Locate the cell with the specified text and output its [X, Y] center coordinate. 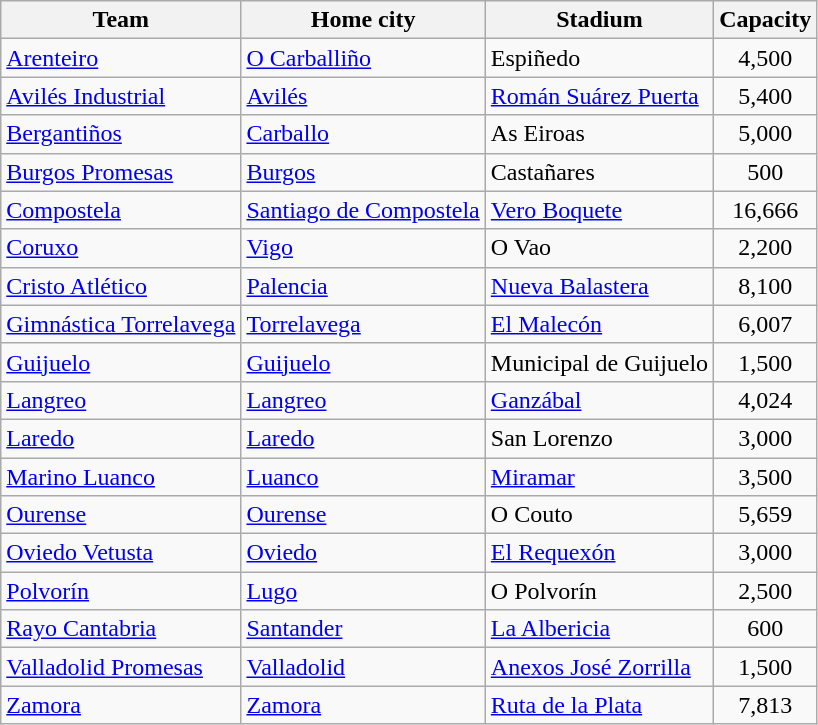
2,200 [766, 248]
O Couto [599, 515]
Santiago de Compostela [363, 210]
El Malecón [599, 324]
Coruxo [121, 248]
Palencia [363, 286]
7,813 [766, 705]
8,100 [766, 286]
6,007 [766, 324]
500 [766, 172]
Stadium [599, 20]
As Eiroas [599, 134]
Avilés Industrial [121, 96]
Polvorín [121, 591]
O Polvorín [599, 591]
Nueva Balastera [599, 286]
5,659 [766, 515]
Home city [363, 20]
Municipal de Guijuelo [599, 362]
La Albericia [599, 629]
Ruta de la Plata [599, 705]
Burgos [363, 172]
Cristo Atlético [121, 286]
5,400 [766, 96]
El Requexón [599, 553]
Vigo [363, 248]
Torrelavega [363, 324]
Capacity [766, 20]
San Lorenzo [599, 438]
5,000 [766, 134]
Burgos Promesas [121, 172]
Oviedo [363, 553]
Valladolid [363, 667]
Avilés [363, 96]
Marino Luanco [121, 477]
Santander [363, 629]
Rayo Cantabria [121, 629]
Castañares [599, 172]
4,024 [766, 400]
Carballo [363, 134]
O Carballiño [363, 58]
O Vao [599, 248]
Bergantiños [121, 134]
3,500 [766, 477]
Vero Boquete [599, 210]
Espiñedo [599, 58]
Anexos José Zorrilla [599, 667]
Lugo [363, 591]
4,500 [766, 58]
Román Suárez Puerta [599, 96]
2,500 [766, 591]
Compostela [121, 210]
Valladolid Promesas [121, 667]
Miramar [599, 477]
Team [121, 20]
Oviedo Vetusta [121, 553]
16,666 [766, 210]
Gimnástica Torrelavega [121, 324]
Arenteiro [121, 58]
Ganzábal [599, 400]
600 [766, 629]
Luanco [363, 477]
